Extract the [x, y] coordinate from the center of the cell holding the provided text.  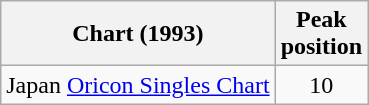
Peakposition [321, 34]
Japan Oricon Singles Chart [138, 85]
10 [321, 85]
Chart (1993) [138, 34]
